Output the [x, y] coordinate of the center of the cell containing the given text.  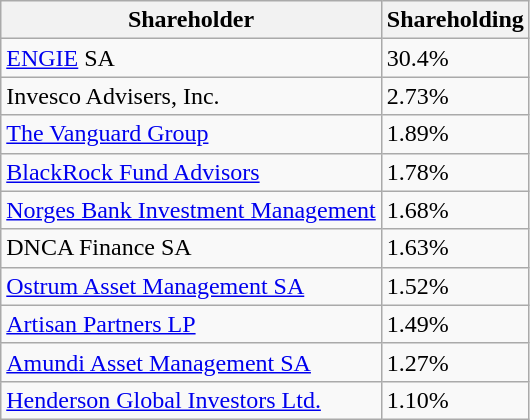
Shareholding [455, 20]
BlackRock Fund Advisors [192, 172]
ENGIE SA [192, 58]
1.78% [455, 172]
Amundi Asset Management SA [192, 362]
The Vanguard Group [192, 134]
1.63% [455, 248]
1.27% [455, 362]
Shareholder [192, 20]
Henderson Global Investors Ltd. [192, 400]
Ostrum Asset Management SA [192, 286]
1.68% [455, 210]
30.4% [455, 58]
1.10% [455, 400]
1.89% [455, 134]
1.52% [455, 286]
DNCA Finance SA [192, 248]
Norges Bank Investment Management [192, 210]
2.73% [455, 96]
Invesco Advisers, Inc. [192, 96]
1.49% [455, 324]
Artisan Partners LP [192, 324]
